Determine the (x, y) coordinate at the center of the cell enclosing the given text.  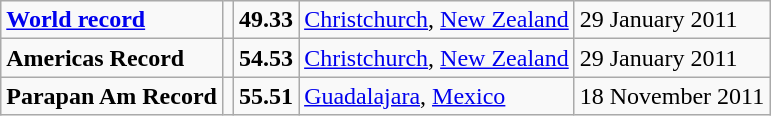
55.51 (266, 96)
54.53 (266, 58)
Guadalajara, Mexico (437, 96)
Parapan Am Record (112, 96)
World record (112, 20)
49.33 (266, 20)
18 November 2011 (672, 96)
Americas Record (112, 58)
